From the cell containing the given text, extract its center point as (x, y) coordinate. 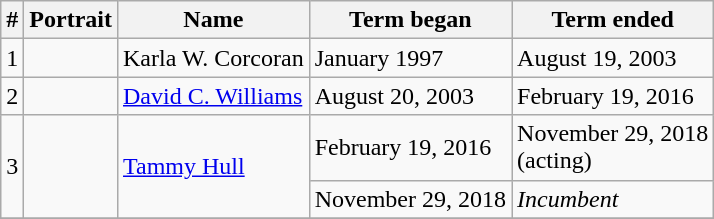
January 1997 (410, 58)
Term ended (613, 20)
November 29, 2018(acting) (613, 148)
August 20, 2003 (410, 96)
2 (12, 96)
# (12, 20)
November 29, 2018 (410, 199)
1 (12, 58)
Tammy Hull (213, 166)
Term began (410, 20)
August 19, 2003 (613, 58)
Name (213, 20)
Karla W. Corcoran (213, 58)
Portrait (71, 20)
Incumbent (613, 199)
David C. Williams (213, 96)
3 (12, 166)
